Scan for the cell matching the given text and deliver its (X, Y) coordinate at center. 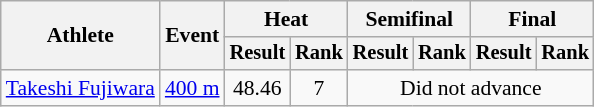
Event (192, 36)
Heat (286, 19)
Athlete (80, 36)
Takeshi Fujiwara (80, 88)
Final (532, 19)
7 (319, 88)
48.46 (258, 88)
Semifinal (410, 19)
Did not advance (471, 88)
400 m (192, 88)
